Provide the (x, y) coordinate of the cell's center where the given text is located.  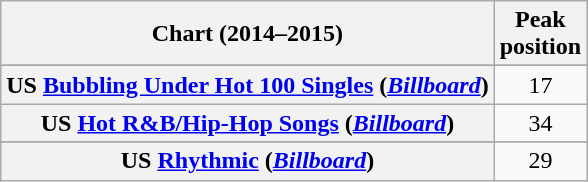
29 (540, 161)
Chart (2014–2015) (248, 34)
US Hot R&B/Hip-Hop Songs (Billboard) (248, 123)
Peakposition (540, 34)
US Rhythmic (Billboard) (248, 161)
17 (540, 85)
US Bubbling Under Hot 100 Singles (Billboard) (248, 85)
34 (540, 123)
